Capture the cell that displays the provided text and extract its (X, Y) central coordinate. 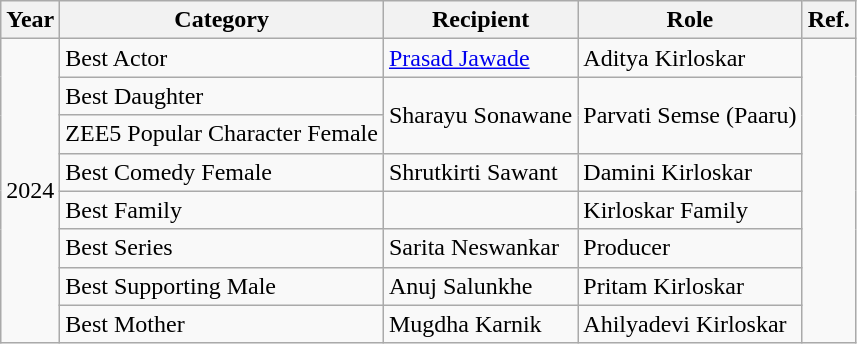
Mugdha Karnik (480, 324)
Producer (690, 248)
Sharayu Sonawane (480, 115)
Pritam Kirloskar (690, 286)
Ahilyadevi Kirloskar (690, 324)
Best Mother (222, 324)
Category (222, 20)
Damini Kirloskar (690, 172)
Ref. (828, 20)
Best Series (222, 248)
Role (690, 20)
2024 (30, 191)
Parvati Semse (Paaru) (690, 115)
Sarita Neswankar (480, 248)
Recipient (480, 20)
Kirloskar Family (690, 210)
Year (30, 20)
Prasad Jawade (480, 58)
Best Comedy Female (222, 172)
Best Family (222, 210)
Best Daughter (222, 96)
ZEE5 Popular Character Female (222, 134)
Best Supporting Male (222, 286)
Aditya Kirloskar (690, 58)
Shrutkirti Sawant (480, 172)
Best Actor (222, 58)
Anuj Salunkhe (480, 286)
